Return the (X, Y) coordinate for the center point of the cell that contains the specified text.  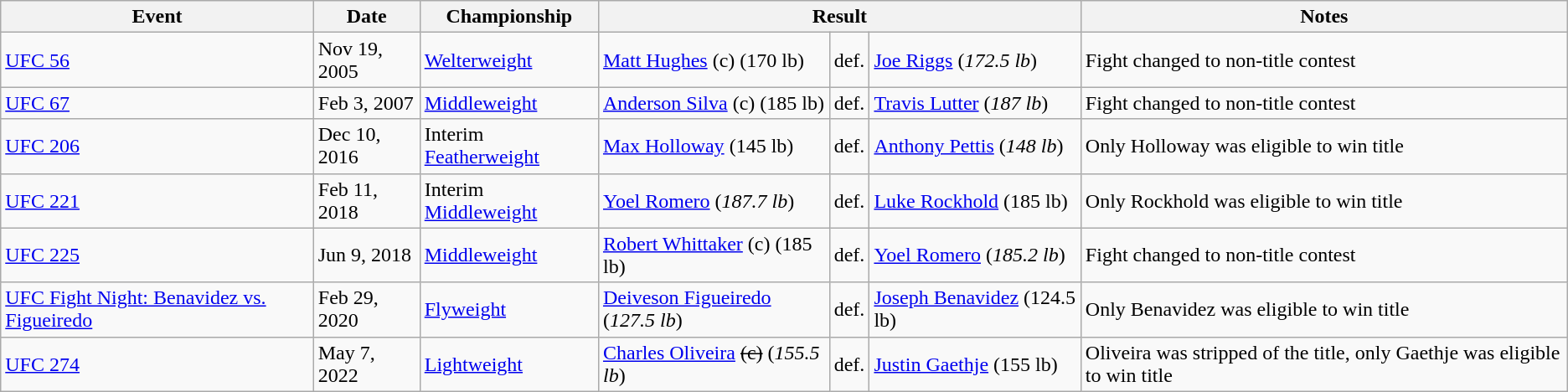
Anderson Silva (c) (185 lb) (714, 103)
Only Holloway was eligible to win title (1323, 146)
Yoel Romero (185.2 lb) (975, 255)
Nov 19, 2005 (367, 60)
Notes (1323, 17)
Interim Middleweight (509, 201)
Max Holloway (145 lb) (714, 146)
UFC 67 (157, 103)
Only Rockhold was eligible to win title (1323, 201)
UFC 206 (157, 146)
Jun 9, 2018 (367, 255)
Date (367, 17)
Joe Riggs (172.5 lb) (975, 60)
UFC Fight Night: Benavidez vs. Figueiredo (157, 310)
Travis Lutter (187 lb) (975, 103)
Deiveson Figueiredo (127.5 lb) (714, 310)
Oliveira was stripped of the title, only Gaethje was eligible to win title (1323, 364)
UFC 221 (157, 201)
UFC 274 (157, 364)
Feb 3, 2007 (367, 103)
Flyweight (509, 310)
Feb 11, 2018 (367, 201)
May 7, 2022 (367, 364)
Championship (509, 17)
Joseph Benavidez (124.5 lb) (975, 310)
Luke Rockhold (185 lb) (975, 201)
Lightweight (509, 364)
Justin Gaethje (155 lb) (975, 364)
Anthony Pettis (148 lb) (975, 146)
Feb 29, 2020 (367, 310)
Only Benavidez was eligible to win title (1323, 310)
UFC 225 (157, 255)
Result (839, 17)
Dec 10, 2016 (367, 146)
Event (157, 17)
Charles Oliveira (c) (155.5 lb) (714, 364)
UFC 56 (157, 60)
Interim Featherweight (509, 146)
Robert Whittaker (c) (185 lb) (714, 255)
Welterweight (509, 60)
Matt Hughes (c) (170 lb) (714, 60)
Yoel Romero (187.7 lb) (714, 201)
